Scan for the cell matching the given text and deliver its [X, Y] coordinate at center. 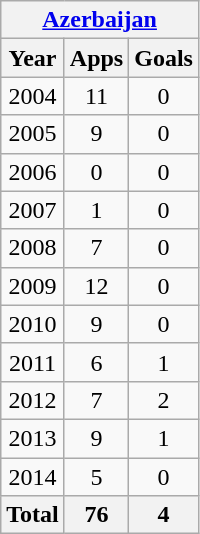
11 [96, 96]
2 [164, 400]
2004 [33, 96]
Goals [164, 58]
Azerbaijan [100, 20]
5 [96, 477]
2011 [33, 362]
4 [164, 515]
2009 [33, 286]
Apps [96, 58]
2005 [33, 134]
2007 [33, 210]
2006 [33, 172]
2008 [33, 248]
Total [33, 515]
2014 [33, 477]
Year [33, 58]
2012 [33, 400]
76 [96, 515]
12 [96, 286]
2010 [33, 324]
6 [96, 362]
2013 [33, 438]
